Capture the cell that displays the provided text and extract its [X, Y] central coordinate. 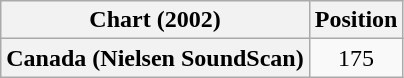
175 [356, 58]
Chart (2002) [155, 20]
Position [356, 20]
Canada (Nielsen SoundScan) [155, 58]
